Determine the [X, Y] coordinate at the center of the cell enclosing the given text.  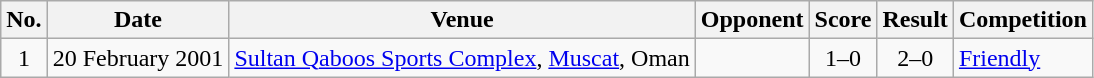
Competition [1022, 20]
Venue [462, 20]
Sultan Qaboos Sports Complex, Muscat, Oman [462, 58]
1–0 [843, 58]
2–0 [915, 58]
Score [843, 20]
Opponent [752, 20]
Result [915, 20]
Friendly [1022, 58]
No. [24, 20]
1 [24, 58]
20 February 2001 [138, 58]
Date [138, 20]
